Pinpoint the cell where the given text exists, returning its (x, y) midpoint coordinate. 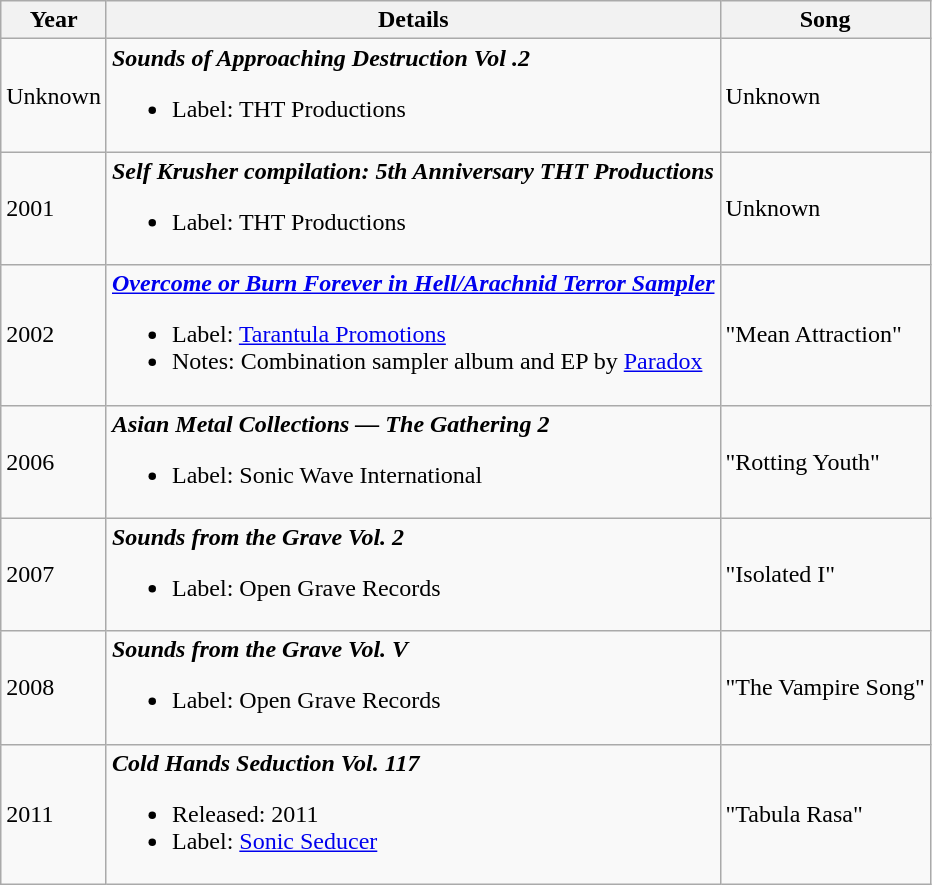
Sounds from the Grave Vol. 2Label: Open Grave Records (413, 574)
Asian Metal Collections — The Gathering 2Label: Sonic Wave International (413, 462)
2007 (54, 574)
Sounds from the Grave Vol. VLabel: Open Grave Records (413, 688)
"Isolated I" (825, 574)
Self Krusher compilation: 5th Anniversary THT ProductionsLabel: THT Productions (413, 208)
2006 (54, 462)
Overcome or Burn Forever in Hell/Arachnid Terror SamplerLabel: Tarantula PromotionsNotes: Combination sampler album and EP by Paradox (413, 335)
Cold Hands Seduction Vol. 117Released: 2011Label: Sonic Seducer (413, 814)
Details (413, 20)
Year (54, 20)
2002 (54, 335)
2008 (54, 688)
"Rotting Youth" (825, 462)
"The Vampire Song" (825, 688)
"Tabula Rasa" (825, 814)
Sounds of Approaching Destruction Vol .2Label: THT Productions (413, 96)
2001 (54, 208)
2011 (54, 814)
Song (825, 20)
"Mean Attraction" (825, 335)
